Detect which cell encompasses the target text, then output its [X, Y] center coordinate. 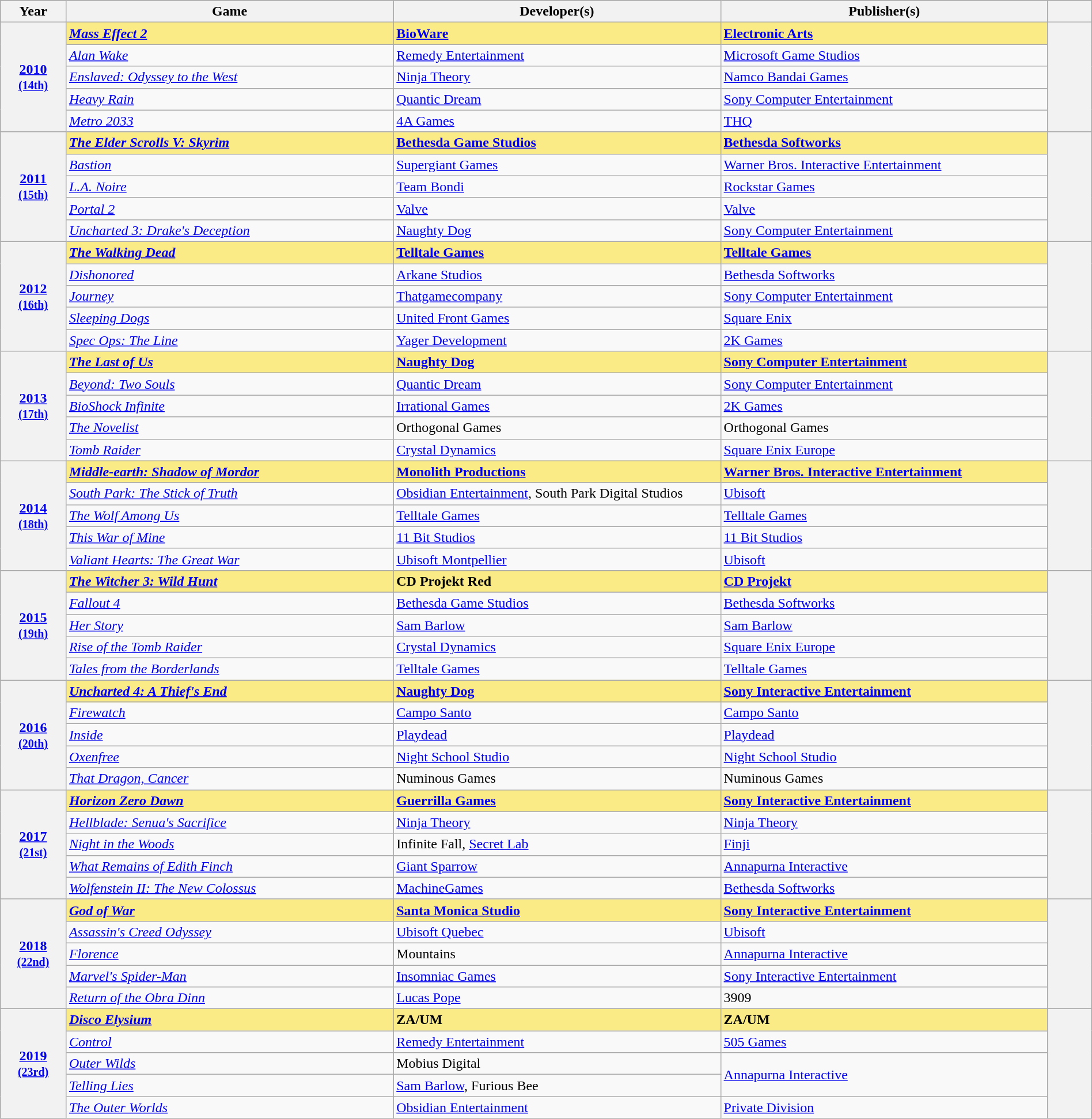
Arkane Studios [557, 275]
Middle-earth: Shadow of Mordor [229, 472]
Developer(s) [557, 12]
Rise of the Tomb Raider [229, 647]
2012 (16th) [33, 296]
CD Projekt Red [557, 581]
Hellblade: Senua's Sacrifice [229, 822]
Her Story [229, 625]
Thatgamecompany [557, 297]
Obsidian Entertainment, South Park Digital Studios [557, 494]
Marvel's Spider-Man [229, 976]
Journey [229, 297]
Outer Wilds [229, 1064]
Alan Wake [229, 55]
BioWare [557, 33]
Tales from the Borderlands [229, 669]
Infinite Fall, Secret Lab [557, 844]
THQ [884, 121]
Return of the Obra Dinn [229, 998]
Tomb Raider [229, 450]
2017 (21st) [33, 844]
2011 (15th) [33, 187]
Portal 2 [229, 208]
CD Projekt [884, 581]
The Outer Worlds [229, 1107]
Mountains [557, 954]
Obsidian Entertainment [557, 1107]
Uncharted 3: Drake's Deception [229, 230]
What Remains of Edith Finch [229, 866]
The Witcher 3: Wild Hunt [229, 581]
Microsoft Game Studios [884, 55]
Beyond: Two Souls [229, 384]
Control [229, 1042]
MachineGames [557, 888]
Ubisoft Quebec [557, 932]
Valiant Hearts: The Great War [229, 559]
Supergiant Games [557, 165]
Game [229, 12]
Private Division [884, 1107]
Inside [229, 735]
Fallout 4 [229, 603]
Publisher(s) [884, 12]
Square Enix [884, 318]
Ubisoft Montpellier [557, 559]
2016 (20th) [33, 735]
Electronic Arts [884, 33]
Disco Elysium [229, 1020]
Telling Lies [229, 1086]
Year [33, 12]
Sam Barlow, Furious Bee [557, 1086]
The Elder Scrolls V: Skyrim [229, 143]
Spec Ops: The Line [229, 340]
Giant Sparrow [557, 866]
Santa Monica Studio [557, 910]
4A Games [557, 121]
Mobius Digital [557, 1064]
2018 (22nd) [33, 954]
South Park: The Stick of Truth [229, 494]
Mass Effect 2 [229, 33]
That Dragon, Cancer [229, 779]
Assassin's Creed Odyssey [229, 932]
Florence [229, 954]
Horizon Zero Dawn [229, 801]
Firewatch [229, 713]
Team Bondi [557, 187]
L.A. Noire [229, 187]
Namco Bandai Games [884, 77]
2014 (18th) [33, 515]
United Front Games [557, 318]
The Novelist [229, 428]
2015 (19th) [33, 625]
BioShock Infinite [229, 406]
3909 [884, 998]
Heavy Rain [229, 99]
Finji [884, 844]
Dishonored [229, 275]
Wolfenstein II: The New Colossus [229, 888]
The Walking Dead [229, 252]
Lucas Pope [557, 998]
Bastion [229, 165]
Oxenfree [229, 757]
Rockstar Games [884, 187]
2019 (23rd) [33, 1064]
Night in the Woods [229, 844]
505 Games [884, 1042]
Monolith Productions [557, 472]
Uncharted 4: A Thief's End [229, 691]
Metro 2033 [229, 121]
Guerrilla Games [557, 801]
God of War [229, 910]
Enslaved: Odyssey to the West [229, 77]
The Last of Us [229, 362]
The Wolf Among Us [229, 515]
This War of Mine [229, 537]
Yager Development [557, 340]
2010 (14th) [33, 77]
Sleeping Dogs [229, 318]
Irrational Games [557, 406]
Insomniac Games [557, 976]
2013 (17th) [33, 406]
